For the text-containing cell, return its midpoint in (x, y) coordinate format. 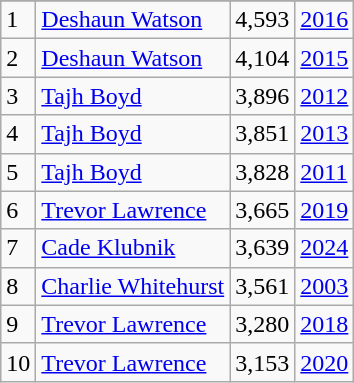
7 (18, 248)
2003 (324, 286)
2016 (324, 20)
3,153 (262, 362)
10 (18, 362)
4,593 (262, 20)
2012 (324, 96)
3 (18, 96)
2015 (324, 58)
2011 (324, 172)
3,851 (262, 134)
Charlie Whitehurst (133, 286)
2019 (324, 210)
3,896 (262, 96)
4 (18, 134)
9 (18, 324)
3,639 (262, 248)
4,104 (262, 58)
3,561 (262, 286)
5 (18, 172)
3,665 (262, 210)
1 (18, 20)
8 (18, 286)
2 (18, 58)
3,828 (262, 172)
3,280 (262, 324)
2013 (324, 134)
2024 (324, 248)
2018 (324, 324)
6 (18, 210)
Cade Klubnik (133, 248)
2020 (324, 362)
